Detect which cell encompasses the target text, then output its (X, Y) center coordinate. 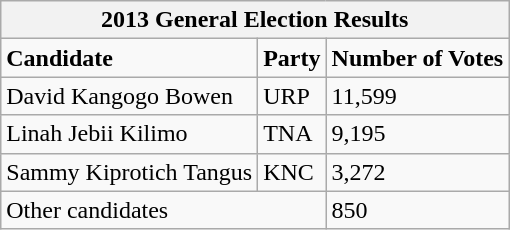
TNA (292, 134)
9,195 (418, 134)
Linah Jebii Kilimo (130, 134)
Party (292, 58)
Candidate (130, 58)
850 (418, 210)
11,599 (418, 96)
David Kangogo Bowen (130, 96)
URP (292, 96)
Sammy Kiprotich Tangus (130, 172)
Other candidates (164, 210)
KNC (292, 172)
3,272 (418, 172)
Number of Votes (418, 58)
2013 General Election Results (255, 20)
